From the cell containing the given text, extract its center point as [X, Y] coordinate. 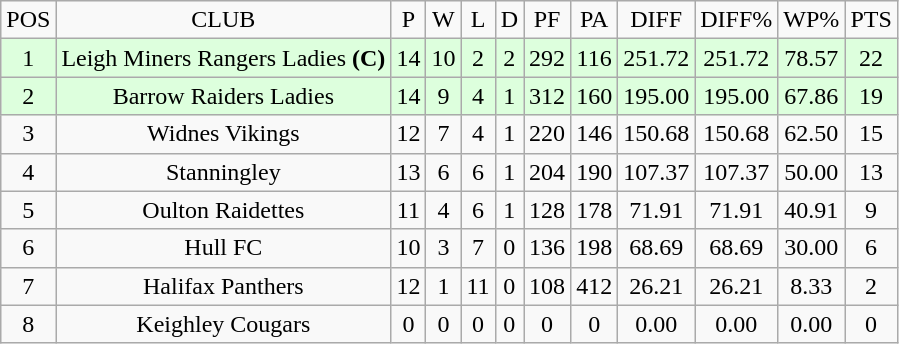
312 [548, 96]
Stanningley [224, 172]
292 [548, 58]
5 [28, 210]
Widnes Vikings [224, 134]
Hull FC [224, 248]
146 [594, 134]
WP% [812, 20]
PTS [871, 20]
DIFF% [736, 20]
178 [594, 210]
D [509, 20]
PF [548, 20]
Keighley Cougars [224, 324]
Barrow Raiders Ladies [224, 96]
Oulton Raidettes [224, 210]
P [408, 20]
Halifax Panthers [224, 286]
220 [548, 134]
128 [548, 210]
198 [594, 248]
19 [871, 96]
8 [28, 324]
Leigh Miners Rangers Ladies (C) [224, 58]
W [444, 20]
67.86 [812, 96]
160 [594, 96]
412 [594, 286]
78.57 [812, 58]
30.00 [812, 248]
204 [548, 172]
136 [548, 248]
62.50 [812, 134]
108 [548, 286]
40.91 [812, 210]
116 [594, 58]
L [478, 20]
CLUB [224, 20]
POS [28, 20]
22 [871, 58]
DIFF [656, 20]
15 [871, 134]
PA [594, 20]
50.00 [812, 172]
8.33 [812, 286]
190 [594, 172]
